Find where the given text appears and provide that cell's center as (x, y) coordinate. 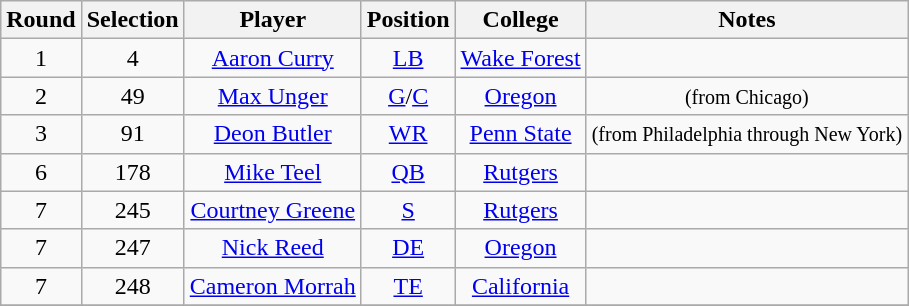
178 (132, 172)
(from Philadelphia through New York) (746, 134)
Courtney Greene (272, 210)
S (408, 210)
248 (132, 286)
Player (272, 20)
G/C (408, 96)
(from Chicago) (746, 96)
Selection (132, 20)
QB (408, 172)
6 (41, 172)
WR (408, 134)
TE (408, 286)
Aaron Curry (272, 58)
Mike Teel (272, 172)
DE (408, 248)
Max Unger (272, 96)
LB (408, 58)
Position (408, 20)
49 (132, 96)
Wake Forest (520, 58)
245 (132, 210)
2 (41, 96)
College (520, 20)
4 (132, 58)
Deon Butler (272, 134)
1 (41, 58)
Round (41, 20)
Nick Reed (272, 248)
3 (41, 134)
91 (132, 134)
Cameron Morrah (272, 286)
California (520, 286)
Penn State (520, 134)
247 (132, 248)
Notes (746, 20)
